Determine the [x, y] coordinate at the center of the cell enclosing the given text.  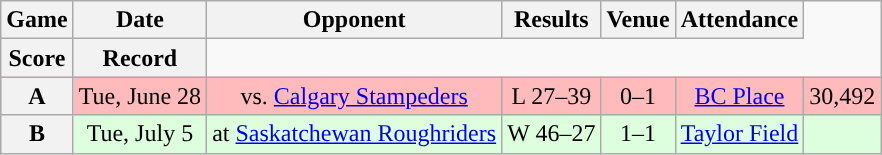
Date [140, 20]
Record [140, 58]
BC Place [740, 96]
Venue [638, 20]
30,492 [842, 96]
at Saskatchewan Roughriders [354, 134]
Game [37, 20]
vs. Calgary Stampeders [354, 96]
Taylor Field [740, 134]
Results [552, 20]
L 27–39 [552, 96]
A [37, 96]
Opponent [354, 20]
W 46–27 [552, 134]
Tue, June 28 [140, 96]
B [37, 134]
0–1 [638, 96]
1–1 [638, 134]
Attendance [740, 20]
Tue, July 5 [140, 134]
Score [37, 58]
